Capture the cell that displays the provided text and extract its [X, Y] central coordinate. 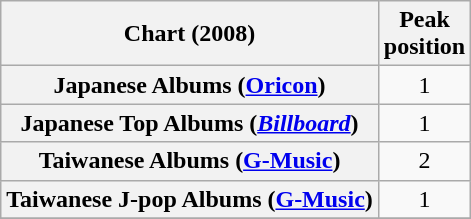
Taiwanese J-pop Albums (G-Music) [190, 199]
Taiwanese Albums (G-Music) [190, 161]
2 [424, 161]
Peakposition [424, 34]
Chart (2008) [190, 34]
Japanese Top Albums (Billboard) [190, 123]
Japanese Albums (Oricon) [190, 85]
